Output the (X, Y) coordinate of the center of the cell containing the given text.  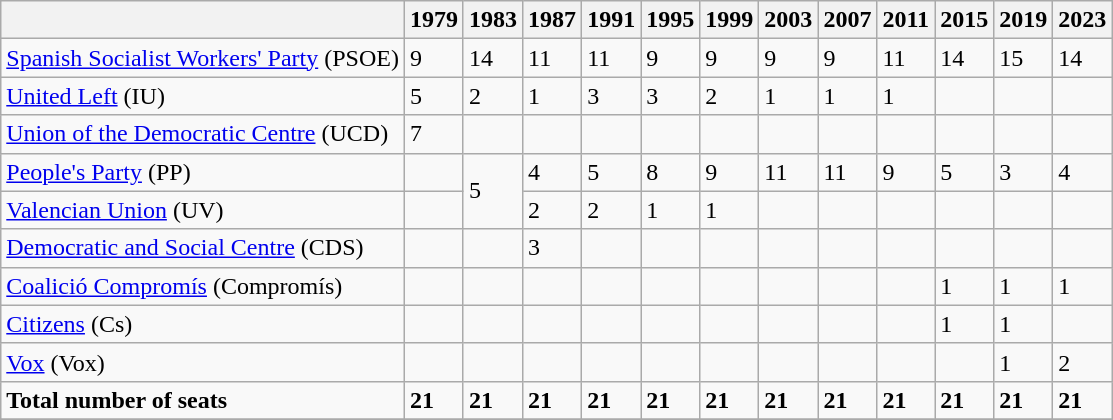
Citizens (Cs) (203, 324)
2023 (1082, 20)
15 (1024, 58)
Total number of seats (203, 400)
Coalició Compromís (Compromís) (203, 286)
Valencian Union (UV) (203, 210)
2007 (848, 20)
1983 (492, 20)
Vox (Vox) (203, 362)
Democratic and Social Centre (CDS) (203, 248)
2015 (964, 20)
Union of the Democratic Centre (UCD) (203, 134)
1995 (670, 20)
1991 (612, 20)
2019 (1024, 20)
2003 (788, 20)
7 (434, 134)
People's Party (PP) (203, 172)
2011 (906, 20)
1999 (730, 20)
1979 (434, 20)
8 (670, 172)
United Left (IU) (203, 96)
Spanish Socialist Workers' Party (PSOE) (203, 58)
1987 (552, 20)
